Find where the given text appears and provide that cell's center as (X, Y) coordinate. 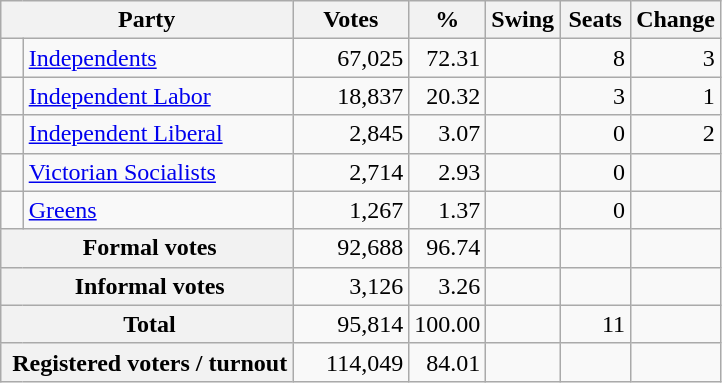
Votes (351, 20)
Informal votes (147, 286)
3.26 (448, 286)
Independents (158, 58)
3.07 (448, 134)
Independent Liberal (158, 134)
Party (147, 20)
84.01 (448, 362)
Independent Labor (158, 96)
2,714 (351, 172)
92,688 (351, 248)
1 (676, 96)
18,837 (351, 96)
20.32 (448, 96)
11 (596, 324)
114,049 (351, 362)
1,267 (351, 210)
Victorian Socialists (158, 172)
95,814 (351, 324)
Formal votes (147, 248)
2.93 (448, 172)
Registered voters / turnout (147, 362)
2,845 (351, 134)
8 (596, 58)
Greens (158, 210)
96.74 (448, 248)
100.00 (448, 324)
Total (147, 324)
% (448, 20)
2 (676, 134)
Change (676, 20)
72.31 (448, 58)
Seats (596, 20)
Swing (523, 20)
67,025 (351, 58)
3,126 (351, 286)
1.37 (448, 210)
